Locate the cell with the specified text and output its (X, Y) center coordinate. 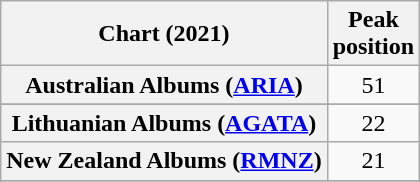
21 (373, 161)
New Zealand Albums (RMNZ) (164, 161)
Peakposition (373, 34)
Australian Albums (ARIA) (164, 85)
51 (373, 85)
Lithuanian Albums (AGATA) (164, 123)
22 (373, 123)
Chart (2021) (164, 34)
